Return [x, y] of the center of cell containing provided text 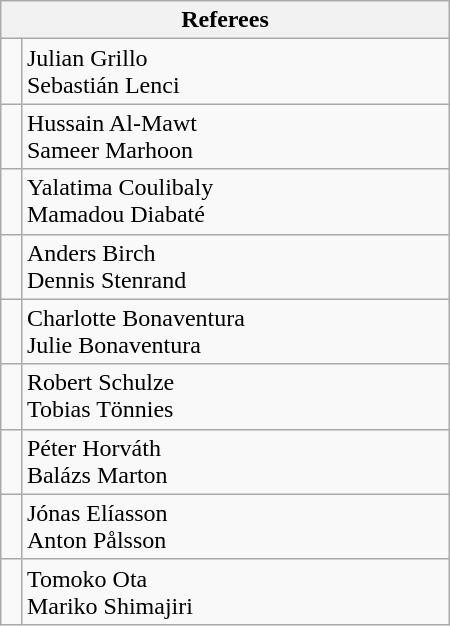
Charlotte BonaventuraJulie Bonaventura [235, 332]
Referees [225, 20]
Tomoko OtaMariko Shimajiri [235, 592]
Yalatima CoulibalyMamadou Diabaté [235, 202]
Julian GrilloSebastián Lenci [235, 72]
Jónas ElíassonAnton Pålsson [235, 526]
Hussain Al-MawtSameer Marhoon [235, 136]
Péter HorváthBalázs Marton [235, 462]
Anders BirchDennis Stenrand [235, 266]
Robert SchulzeTobias Tönnies [235, 396]
